Identify which cell holds the provided text, then report its [x, y] central coordinate. 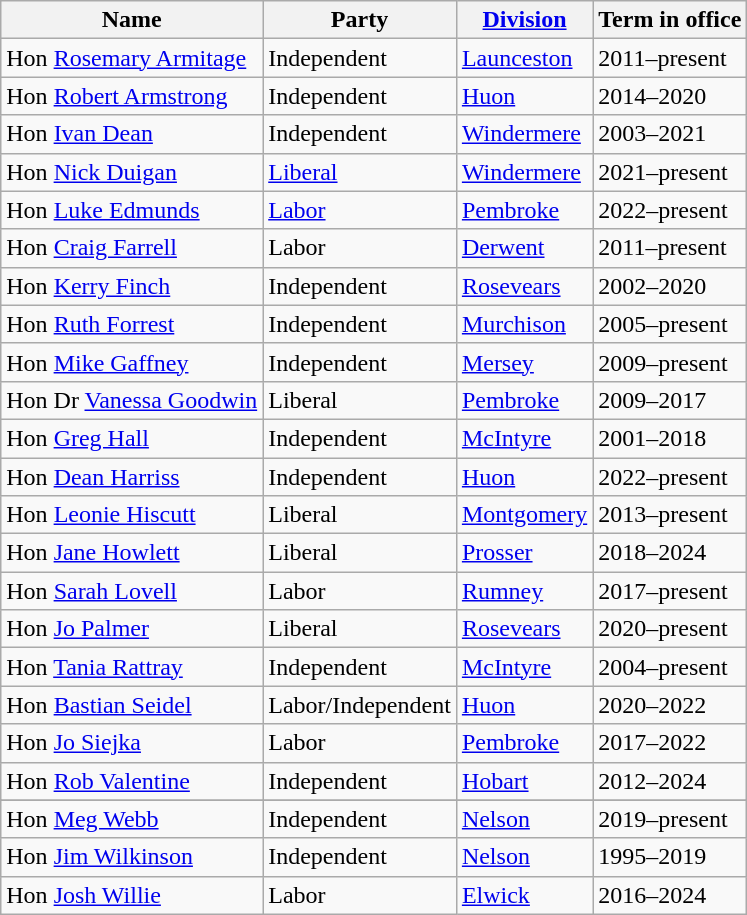
Hon Luke Edmunds [132, 210]
Name [132, 20]
Elwick [524, 895]
2016–2024 [670, 895]
Hon Leonie Hiscutt [132, 515]
Term in office [670, 20]
Hon Dr Vanessa Goodwin [132, 400]
Hon Dean Harriss [132, 477]
2001–2018 [670, 438]
Hobart [524, 781]
2021–present [670, 172]
Hon Tania Rattray [132, 667]
Montgomery [524, 515]
Hon Sarah Lovell [132, 591]
Party [360, 20]
Hon Rob Valentine [132, 781]
Launceston [524, 58]
2012–2024 [670, 781]
Hon Jim Wilkinson [132, 857]
Hon Jo Siejka [132, 743]
1995–2019 [670, 857]
2017–present [670, 591]
2009–present [670, 362]
Murchison [524, 324]
Derwent [524, 248]
2017–2022 [670, 743]
Hon Craig Farrell [132, 248]
Hon Mike Gaffney [132, 362]
Hon Greg Hall [132, 438]
Mersey [524, 362]
2014–2020 [670, 96]
Hon Meg Webb [132, 819]
2005–present [670, 324]
Division [524, 20]
2003–2021 [670, 134]
2009–2017 [670, 400]
Labor/Independent [360, 705]
Hon Jo Palmer [132, 629]
Hon Bastian Seidel [132, 705]
2020–2022 [670, 705]
Hon Jane Howlett [132, 553]
Prosser [524, 553]
Hon Ruth Forrest [132, 324]
Hon Robert Armstrong [132, 96]
2018–2024 [670, 553]
Hon Rosemary Armitage [132, 58]
2019–present [670, 819]
2002–2020 [670, 286]
Hon Ivan Dean [132, 134]
Hon Josh Willie [132, 895]
Hon Nick Duigan [132, 172]
2013–present [670, 515]
2020–present [670, 629]
2004–present [670, 667]
Hon Kerry Finch [132, 286]
Rumney [524, 591]
